From the cell containing the given text, extract its center point as [X, Y] coordinate. 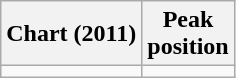
Peakposition [188, 34]
Chart (2011) [72, 34]
